Extract the (x, y) coordinate from the center of the cell holding the provided text.  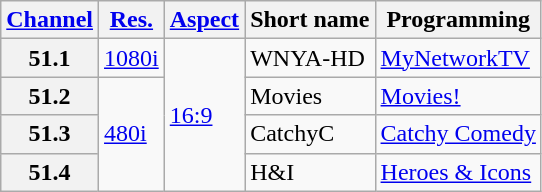
51.4 (50, 172)
480i (132, 134)
51.3 (50, 134)
CatchyC (310, 134)
16:9 (204, 115)
Movies (310, 96)
MyNetworkTV (458, 58)
Programming (458, 20)
Aspect (204, 20)
WNYA-HD (310, 58)
H&I (310, 172)
Short name (310, 20)
Heroes & Icons (458, 172)
51.1 (50, 58)
1080i (132, 58)
Movies! (458, 96)
Res. (132, 20)
51.2 (50, 96)
Channel (50, 20)
Catchy Comedy (458, 134)
